Identify which cell holds the provided text, then report its (x, y) central coordinate. 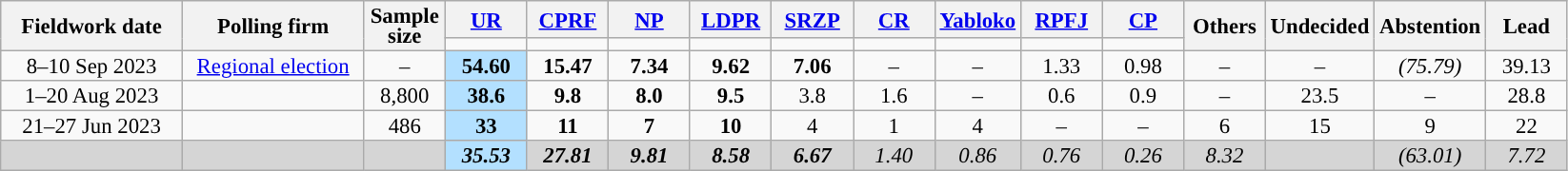
28.8 (1527, 96)
23.5 (1319, 96)
Others (1225, 27)
6 (1225, 126)
11 (568, 126)
33 (487, 126)
UR (487, 19)
38.6 (487, 96)
0.26 (1143, 156)
8.58 (731, 156)
Regional election (272, 66)
3.8 (813, 96)
6.67 (813, 156)
1.40 (895, 156)
54.60 (487, 66)
1 (895, 126)
1–20 Aug 2023 (91, 96)
CP (1143, 19)
486 (405, 126)
0.9 (1143, 96)
1.6 (895, 96)
7.34 (650, 66)
Fieldwork date (91, 27)
9.8 (568, 96)
15 (1319, 126)
0.86 (977, 156)
Yabloko (977, 19)
8,800 (405, 96)
8.0 (650, 96)
1.33 (1061, 66)
7.72 (1527, 156)
NP (650, 19)
(63.01) (1431, 156)
9.62 (731, 66)
22 (1527, 126)
Undecided (1319, 27)
9 (1431, 126)
7.06 (813, 66)
(75.79) (1431, 66)
CPRF (568, 19)
Abstention (1431, 27)
10 (731, 126)
CR (895, 19)
21–27 Jun 2023 (91, 126)
RPFJ (1061, 19)
Lead (1527, 27)
SRZP (813, 19)
27.81 (568, 156)
0.98 (1143, 66)
0.6 (1061, 96)
15.47 (568, 66)
8–10 Sep 2023 (91, 66)
0.76 (1061, 156)
8.32 (1225, 156)
Samplesize (405, 27)
7 (650, 126)
Polling firm (272, 27)
9.5 (731, 96)
9.81 (650, 156)
39.13 (1527, 66)
LDPR (731, 19)
35.53 (487, 156)
